Scan for the cell matching the given text and deliver its (x, y) coordinate at center. 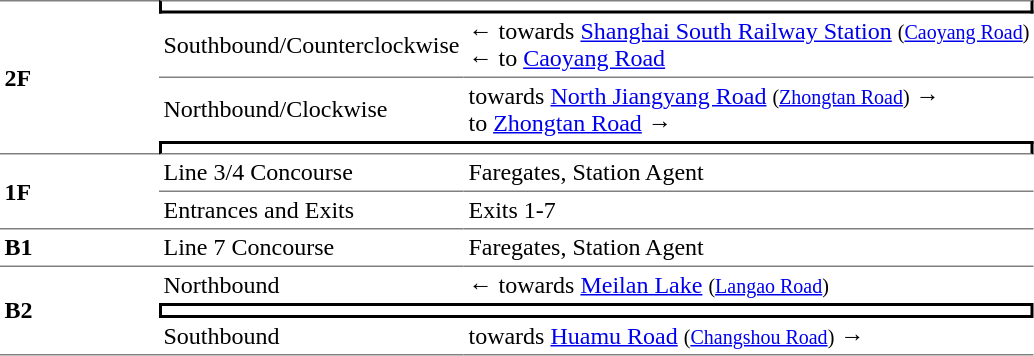
Line 7 Concourse (312, 249)
← towards Meilan Lake (Langao Road) (749, 285)
B2 (80, 311)
B1 (80, 249)
1F (80, 192)
Exits 1-7 (749, 211)
2F (80, 77)
Entrances and Exits (312, 211)
← towards Shanghai South Railway Station (Caoyang Road)← to Caoyang Road (749, 46)
Northbound/Clockwise (312, 110)
Southbound (312, 337)
towards Huamu Road (Changshou Road) → (749, 337)
towards North Jiangyang Road (Zhongtan Road) → to Zhongtan Road → (749, 110)
Northbound (312, 285)
Southbound/Counterclockwise (312, 46)
Line 3/4 Concourse (312, 173)
